Return (X, Y) of the center of cell containing provided text 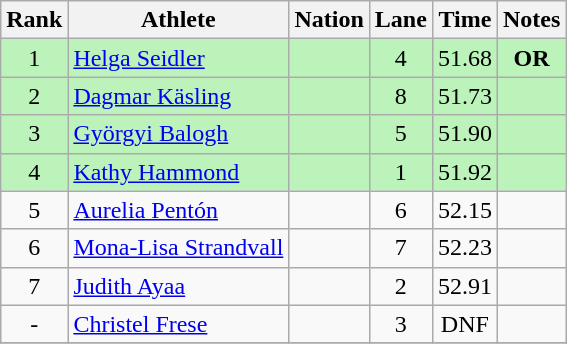
DNF (464, 324)
52.15 (464, 210)
Györgyi Balogh (178, 134)
8 (400, 96)
Kathy Hammond (178, 172)
Christel Frese (178, 324)
52.91 (464, 286)
Notes (531, 20)
51.73 (464, 96)
Rank (34, 20)
Time (464, 20)
51.68 (464, 58)
51.92 (464, 172)
Helga Seidler (178, 58)
Athlete (178, 20)
Judith Ayaa (178, 286)
Dagmar Käsling (178, 96)
51.90 (464, 134)
- (34, 324)
OR (531, 58)
52.23 (464, 248)
Mona-Lisa Strandvall (178, 248)
Lane (400, 20)
Nation (329, 20)
Aurelia Pentón (178, 210)
